Scan for the cell matching the given text and deliver its [X, Y] coordinate at center. 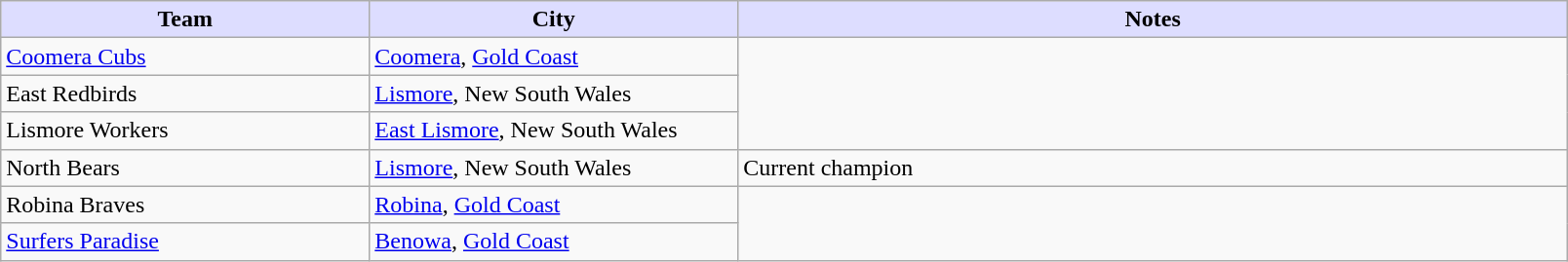
Lismore Workers [185, 131]
East Lismore, New South Wales [554, 131]
East Redbirds [185, 94]
North Bears [185, 168]
Surfers Paradise [185, 242]
Coomera Cubs [185, 56]
Robina Braves [185, 205]
Robina, Gold Coast [554, 205]
City [554, 19]
Benowa, Gold Coast [554, 242]
Team [185, 19]
Coomera, Gold Coast [554, 56]
Notes [1153, 19]
Current champion [1153, 168]
